Extract the (x, y) coordinate from the center of the cell holding the provided text.  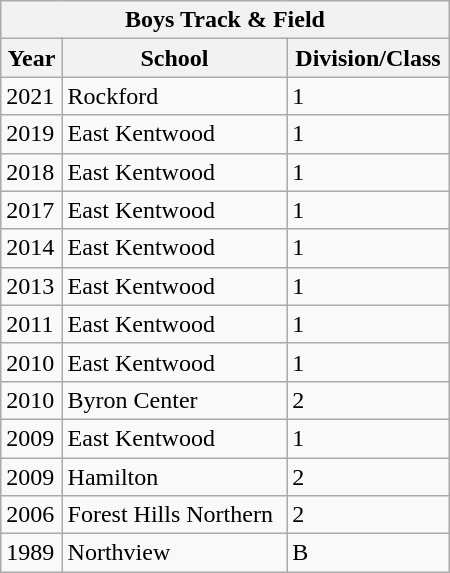
Byron Center (174, 400)
Hamilton (174, 477)
Forest Hills Northern (174, 515)
2006 (32, 515)
2014 (32, 248)
2021 (32, 96)
2018 (32, 172)
Division/Class (368, 58)
School (174, 58)
2017 (32, 210)
Boys Track & Field (225, 20)
2011 (32, 324)
2013 (32, 286)
Year (32, 58)
Rockford (174, 96)
B (368, 553)
1989 (32, 553)
Northview (174, 553)
2019 (32, 134)
